Pinpoint the cell where the given text exists, returning its (X, Y) midpoint coordinate. 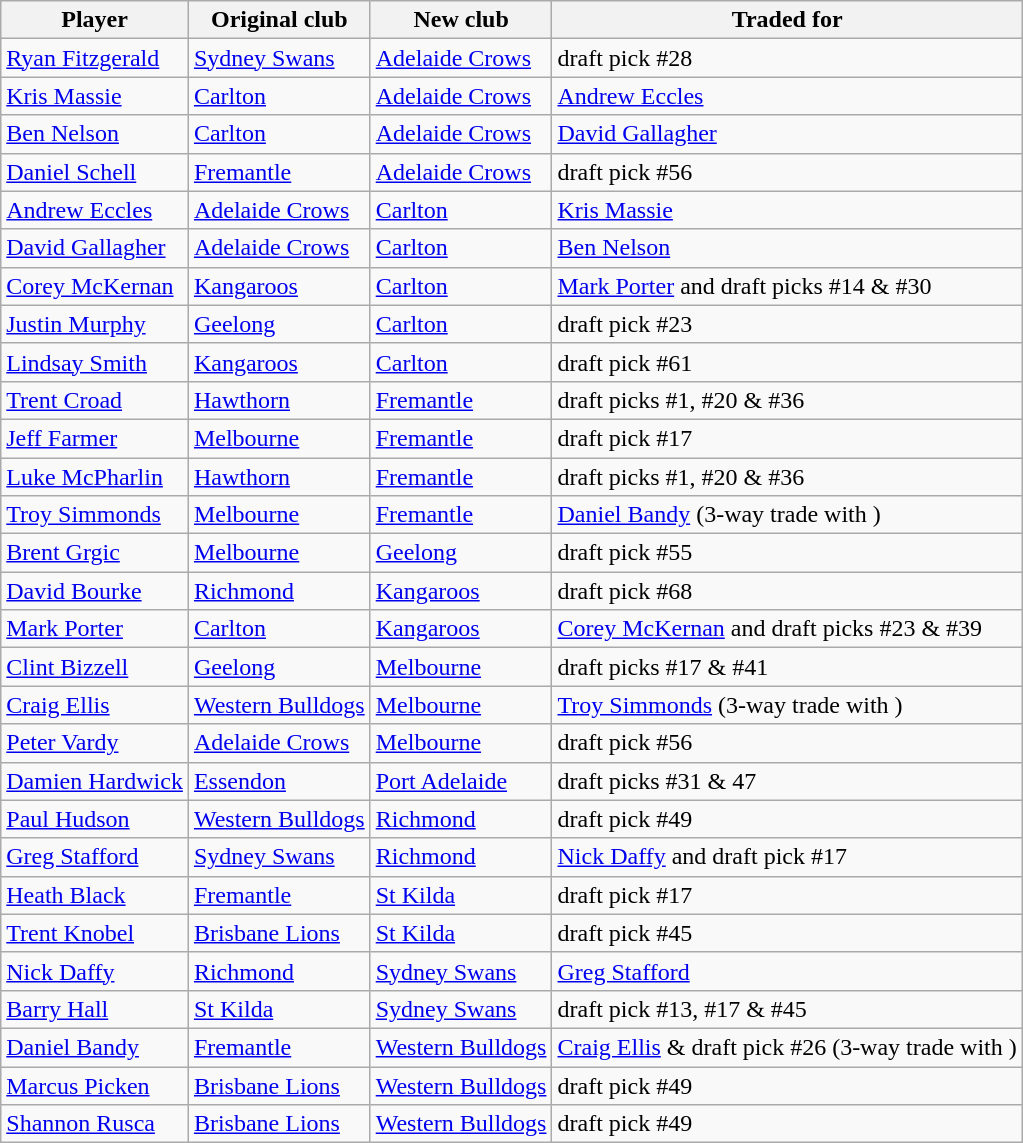
Troy Simmonds (3-way trade with ) (787, 705)
Corey McKernan (95, 286)
Mark Porter and draft picks #14 & #30 (787, 286)
Craig Ellis (95, 705)
Justin Murphy (95, 324)
draft picks #17 & #41 (787, 667)
draft pick #55 (787, 553)
Damien Hardwick (95, 781)
David Bourke (95, 591)
Daniel Bandy (3-way trade with ) (787, 515)
Mark Porter (95, 629)
Heath Black (95, 895)
draft pick #28 (787, 58)
Nick Daffy and draft pick #17 (787, 857)
Daniel Schell (95, 172)
Player (95, 20)
Jeff Farmer (95, 438)
Shannon Rusca (95, 1124)
New club (461, 20)
Daniel Bandy (95, 1047)
draft pick #61 (787, 362)
Lindsay Smith (95, 362)
Nick Daffy (95, 971)
draft pick #23 (787, 324)
Ryan Fitzgerald (95, 58)
Brent Grgic (95, 553)
Troy Simmonds (95, 515)
draft pick #13, #17 & #45 (787, 1009)
Marcus Picken (95, 1085)
Traded for (787, 20)
draft picks #31 & 47 (787, 781)
Original club (279, 20)
draft pick #68 (787, 591)
Essendon (279, 781)
Barry Hall (95, 1009)
Trent Croad (95, 400)
Port Adelaide (461, 781)
Paul Hudson (95, 819)
Clint Bizzell (95, 667)
Corey McKernan and draft picks #23 & #39 (787, 629)
draft pick #45 (787, 933)
Luke McPharlin (95, 477)
Peter Vardy (95, 743)
Trent Knobel (95, 933)
Craig Ellis & draft pick #26 (3-way trade with ) (787, 1047)
